Provide the [X, Y] coordinate of the cell's center where the given text is located.  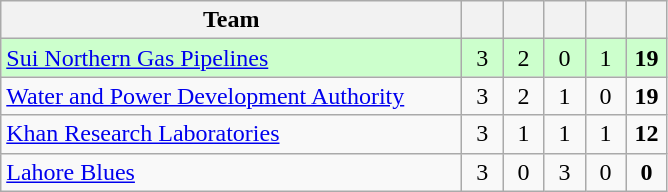
Lahore Blues [232, 172]
Team [232, 20]
12 [646, 134]
Water and Power Development Authority [232, 96]
Sui Northern Gas Pipelines [232, 58]
Khan Research Laboratories [232, 134]
